For the text-containing cell, return its midpoint in (X, Y) coordinate format. 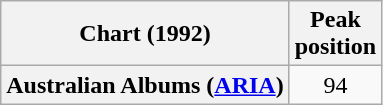
Peakposition (335, 34)
94 (335, 85)
Australian Albums (ARIA) (145, 85)
Chart (1992) (145, 34)
